Find where the given text appears and provide that cell's center as [x, y] coordinate. 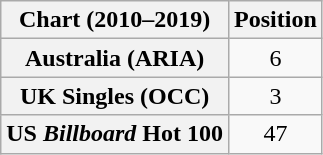
3 [276, 96]
Australia (ARIA) [115, 58]
6 [276, 58]
Position [276, 20]
US Billboard Hot 100 [115, 134]
UK Singles (OCC) [115, 96]
Chart (2010–2019) [115, 20]
47 [276, 134]
